Return the [x, y] coordinate for the center point of the cell that contains the specified text.  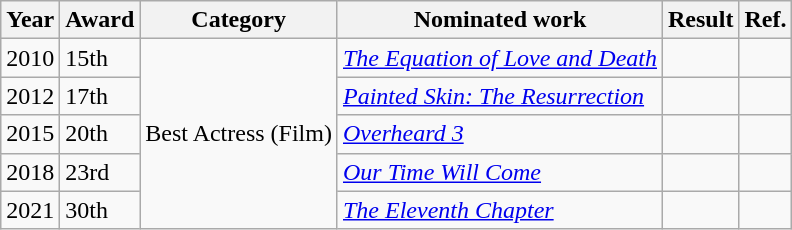
The Eleventh Chapter [500, 210]
Overheard 3 [500, 134]
Ref. [766, 20]
The Equation of Love and Death [500, 58]
Our Time Will Come [500, 172]
Nominated work [500, 20]
2015 [30, 134]
Award [100, 20]
17th [100, 96]
2012 [30, 96]
Year [30, 20]
Best Actress (Film) [239, 134]
23rd [100, 172]
Result [701, 20]
2018 [30, 172]
Category [239, 20]
2021 [30, 210]
20th [100, 134]
30th [100, 210]
15th [100, 58]
2010 [30, 58]
Painted Skin: The Resurrection [500, 96]
